Extract the (x, y) coordinate from the center of the cell holding the provided text.  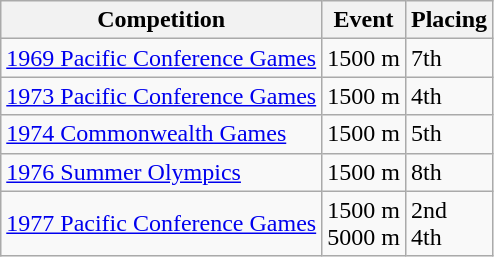
1976 Summer Olympics (162, 172)
Competition (162, 20)
2nd 4th (448, 224)
Event (364, 20)
1969 Pacific Conference Games (162, 58)
1973 Pacific Conference Games (162, 96)
1977 Pacific Conference Games (162, 224)
5th (448, 134)
7th (448, 58)
1500 m 5000 m (364, 224)
8th (448, 172)
1974 Commonwealth Games (162, 134)
Placing (448, 20)
4th (448, 96)
